Scan for the cell matching the given text and deliver its [X, Y] coordinate at center. 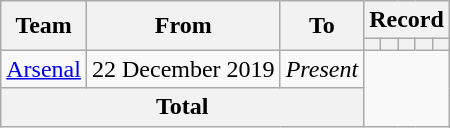
Team [44, 26]
From [183, 26]
Present [322, 69]
22 December 2019 [183, 69]
To [322, 26]
Arsenal [44, 69]
Total [182, 107]
Record [407, 20]
